Provide the (X, Y) coordinate of the cell's center where the given text is located.  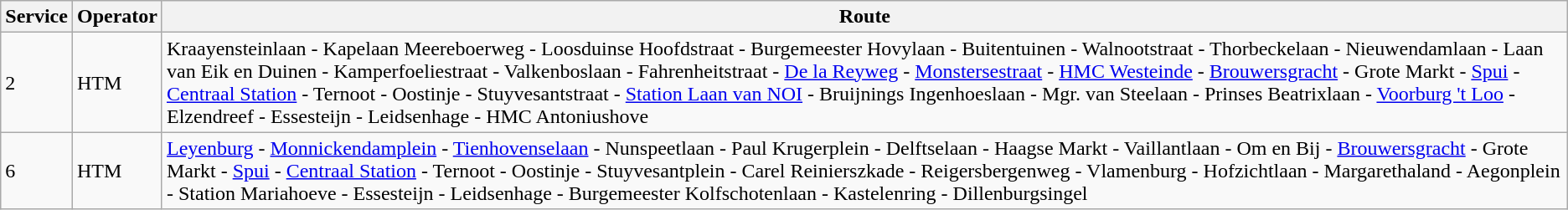
Service (37, 17)
Operator (117, 17)
Route (864, 17)
2 (37, 82)
6 (37, 171)
